Find where the given text appears and provide that cell's center as (x, y) coordinate. 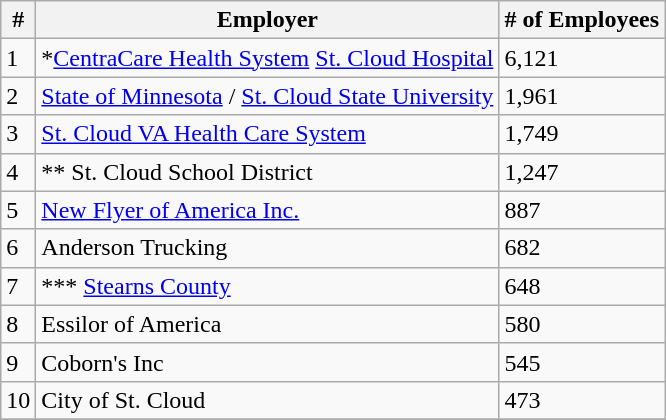
5 (18, 210)
State of Minnesota / St. Cloud State University (268, 96)
3 (18, 134)
10 (18, 400)
Employer (268, 20)
1,247 (582, 172)
9 (18, 362)
887 (582, 210)
1,961 (582, 96)
*CentraCare Health System St. Cloud Hospital (268, 58)
# of Employees (582, 20)
1,749 (582, 134)
Essilor of America (268, 324)
580 (582, 324)
648 (582, 286)
St. Cloud VA Health Care System (268, 134)
8 (18, 324)
6,121 (582, 58)
Anderson Trucking (268, 248)
473 (582, 400)
6 (18, 248)
# (18, 20)
545 (582, 362)
** St. Cloud School District (268, 172)
4 (18, 172)
682 (582, 248)
New Flyer of America Inc. (268, 210)
2 (18, 96)
1 (18, 58)
7 (18, 286)
City of St. Cloud (268, 400)
*** Stearns County (268, 286)
Coborn's Inc (268, 362)
